Scan for the cell matching the given text and deliver its (x, y) coordinate at center. 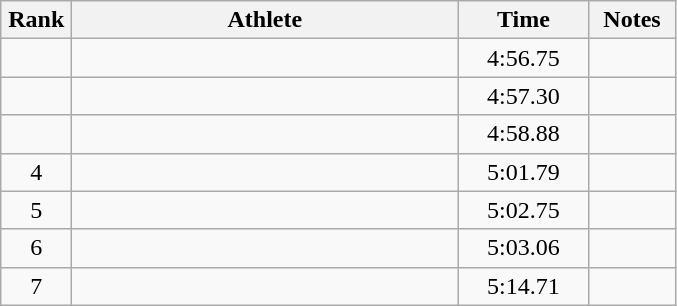
5:14.71 (524, 286)
4 (36, 172)
4:58.88 (524, 134)
5 (36, 210)
6 (36, 248)
4:57.30 (524, 96)
Notes (632, 20)
5:01.79 (524, 172)
5:03.06 (524, 248)
5:02.75 (524, 210)
Time (524, 20)
4:56.75 (524, 58)
7 (36, 286)
Rank (36, 20)
Athlete (265, 20)
